Provide the (x, y) coordinate of the cell's center where the given text is located.  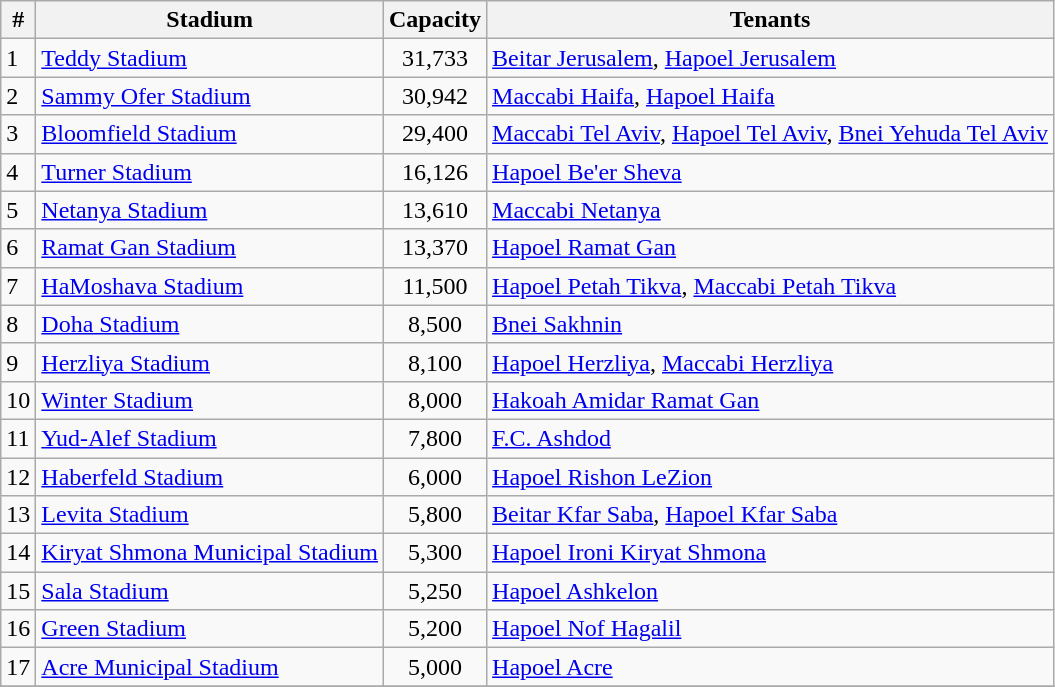
Hapoel Petah Tikva, Maccabi Petah Tikva (770, 286)
# (18, 20)
Maccabi Haifa, Hapoel Haifa (770, 96)
Beitar Kfar Saba, Hapoel Kfar Saba (770, 515)
5,250 (436, 591)
5,800 (436, 515)
2 (18, 96)
9 (18, 362)
29,400 (436, 134)
Yud-Alef Stadium (210, 438)
Doha Stadium (210, 324)
16 (18, 629)
6,000 (436, 477)
5 (18, 210)
Maccabi Tel Aviv, Hapoel Tel Aviv, Bnei Yehuda Tel Aviv (770, 134)
10 (18, 400)
15 (18, 591)
Haberfeld Stadium (210, 477)
12 (18, 477)
16,126 (436, 172)
Acre Municipal Stadium (210, 667)
Bloomfield Stadium (210, 134)
3 (18, 134)
11,500 (436, 286)
HaMoshava Stadium (210, 286)
Capacity (436, 20)
13,370 (436, 248)
Sammy Ofer Stadium (210, 96)
Maccabi Netanya (770, 210)
13 (18, 515)
31,733 (436, 58)
Hapoel Herzliya, Maccabi Herzliya (770, 362)
Kiryat Shmona Municipal Stadium (210, 553)
Turner Stadium (210, 172)
Bnei Sakhnin (770, 324)
Sala Stadium (210, 591)
Hakoah Amidar Ramat Gan (770, 400)
Levita Stadium (210, 515)
F.C. Ashdod (770, 438)
Tenants (770, 20)
Hapoel Nof Hagalil (770, 629)
Winter Stadium (210, 400)
17 (18, 667)
Netanya Stadium (210, 210)
4 (18, 172)
8,500 (436, 324)
1 (18, 58)
Hapoel Be'er Sheva (770, 172)
13,610 (436, 210)
5,000 (436, 667)
8,100 (436, 362)
30,942 (436, 96)
8 (18, 324)
Teddy Stadium (210, 58)
Ramat Gan Stadium (210, 248)
Hapoel Ashkelon (770, 591)
Hapoel Rishon LeZion (770, 477)
6 (18, 248)
8,000 (436, 400)
5,200 (436, 629)
Beitar Jerusalem, Hapoel Jerusalem (770, 58)
Green Stadium (210, 629)
7,800 (436, 438)
11 (18, 438)
7 (18, 286)
14 (18, 553)
Hapoel Acre (770, 667)
Hapoel Ironi Kiryat Shmona (770, 553)
Stadium (210, 20)
Hapoel Ramat Gan (770, 248)
5,300 (436, 553)
Herzliya Stadium (210, 362)
